Capture the cell that displays the provided text and extract its [x, y] central coordinate. 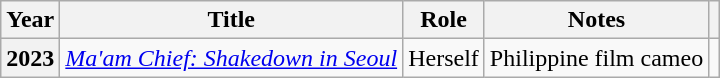
Title [232, 20]
Ma'am Chief: Shakedown in Seoul [232, 58]
Notes [596, 20]
2023 [30, 58]
Role [444, 20]
Philippine film cameo [596, 58]
Herself [444, 58]
Year [30, 20]
